Provide the (x, y) coordinate of the cell's center where the given text is located.  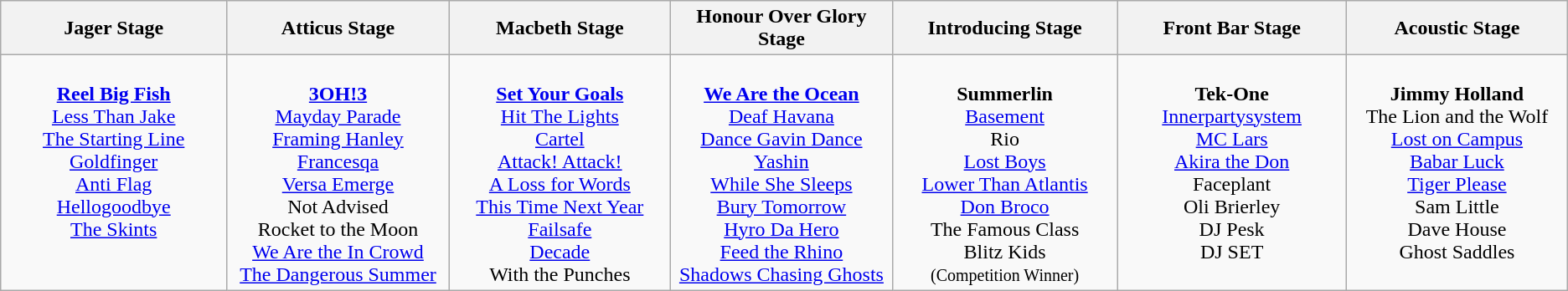
Tek-One Innerpartysystem MC Lars Akira the Don Faceplant Oli Brierley DJ Pesk DJ SET (1232, 172)
Front Bar Stage (1232, 28)
3OH!3 Mayday Parade Framing Hanley Francesqa Versa Emerge Not Advised Rocket to the Moon We Are the In Crowd The Dangerous Summer (338, 172)
Jager Stage (114, 28)
Summerlin Basement Rio Lost Boys Lower Than Atlantis Don Broco The Famous Class Blitz Kids (Competition Winner) (1005, 172)
Honour Over Glory Stage (781, 28)
Reel Big Fish Less Than Jake The Starting Line Goldfinger Anti Flag Hellogoodbye The Skints (114, 172)
Acoustic Stage (1457, 28)
We Are the Ocean Deaf Havana Dance Gavin Dance Yashin While She Sleeps Bury Tomorrow Hyro Da Hero Feed the Rhino Shadows Chasing Ghosts (781, 172)
Introducing Stage (1005, 28)
Atticus Stage (338, 28)
Macbeth Stage (560, 28)
Set Your Goals Hit The Lights Cartel Attack! Attack! A Loss for Words This Time Next Year Failsafe Decade With the Punches (560, 172)
Jimmy Holland The Lion and the Wolf Lost on Campus Babar Luck Tiger Please Sam Little Dave House Ghost Saddles (1457, 172)
